Capture the cell that displays the provided text and extract its (x, y) central coordinate. 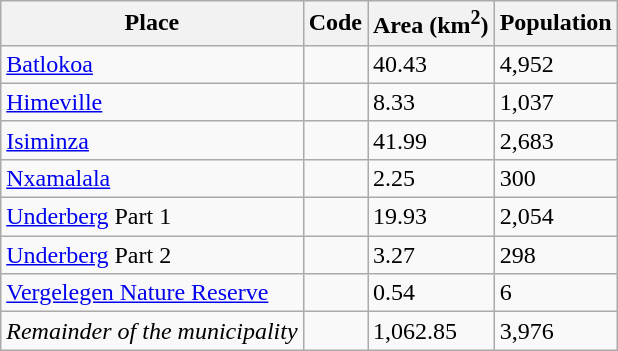
1,037 (556, 102)
298 (556, 255)
Code (335, 24)
0.54 (432, 293)
6 (556, 293)
3,976 (556, 331)
Underberg Part 1 (152, 217)
2,054 (556, 217)
Vergelegen Nature Reserve (152, 293)
Place (152, 24)
Remainder of the municipality (152, 331)
3.27 (432, 255)
41.99 (432, 140)
4,952 (556, 64)
Isiminza (152, 140)
300 (556, 178)
Batlokoa (152, 64)
Population (556, 24)
2,683 (556, 140)
Nxamalala (152, 178)
19.93 (432, 217)
1,062.85 (432, 331)
Underberg Part 2 (152, 255)
8.33 (432, 102)
2.25 (432, 178)
Area (km2) (432, 24)
40.43 (432, 64)
Himeville (152, 102)
